For the text-containing cell, return its midpoint in [x, y] coordinate format. 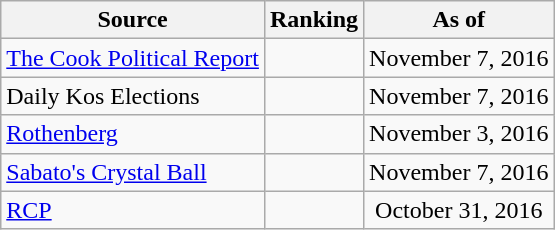
Sabato's Crystal Ball [133, 172]
November 3, 2016 [459, 134]
The Cook Political Report [133, 58]
Source [133, 20]
Ranking [314, 20]
October 31, 2016 [459, 210]
RCP [133, 210]
Rothenberg [133, 134]
Daily Kos Elections [133, 96]
As of [459, 20]
